Return the (x, y) coordinate for the center point of the cell that contains the specified text.  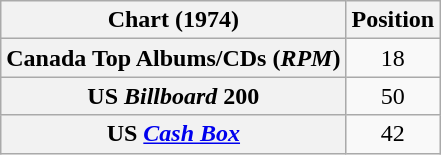
Canada Top Albums/CDs (RPM) (174, 58)
50 (393, 96)
Chart (1974) (174, 20)
US Billboard 200 (174, 96)
Position (393, 20)
18 (393, 58)
US Cash Box (174, 134)
42 (393, 134)
